Pinpoint the cell where the given text exists, returning its (X, Y) midpoint coordinate. 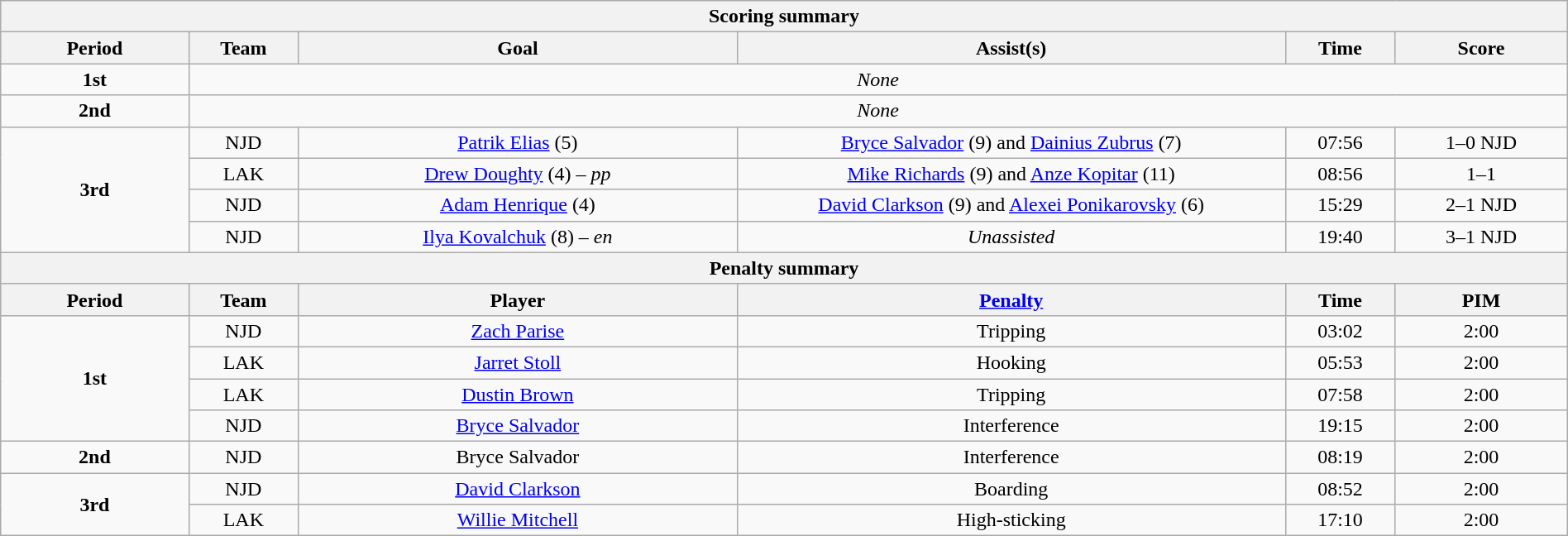
17:10 (1340, 520)
High-sticking (1011, 520)
19:40 (1340, 237)
Ilya Kovalchuk (8) – en (518, 237)
David Clarkson (9) and Alexei Ponikarovsky (6) (1011, 205)
Patrik Elias (5) (518, 142)
Zach Parise (518, 331)
1–0 NJD (1481, 142)
Penalty summary (784, 268)
15:29 (1340, 205)
08:52 (1340, 489)
Player (518, 299)
Bryce Salvador (9) and Dainius Zubrus (7) (1011, 142)
03:02 (1340, 331)
Penalty (1011, 299)
David Clarkson (518, 489)
Drew Doughty (4) – pp (518, 174)
19:15 (1340, 426)
Willie Mitchell (518, 520)
1–1 (1481, 174)
Unassisted (1011, 237)
07:56 (1340, 142)
08:19 (1340, 457)
Scoring summary (784, 17)
2–1 NJD (1481, 205)
Goal (518, 48)
Mike Richards (9) and Anze Kopitar (11) (1011, 174)
05:53 (1340, 362)
08:56 (1340, 174)
Adam Henrique (4) (518, 205)
PIM (1481, 299)
Boarding (1011, 489)
3–1 NJD (1481, 237)
07:58 (1340, 395)
Score (1481, 48)
Hooking (1011, 362)
Assist(s) (1011, 48)
Dustin Brown (518, 395)
Jarret Stoll (518, 362)
